Return [x, y] of the center of cell containing provided text 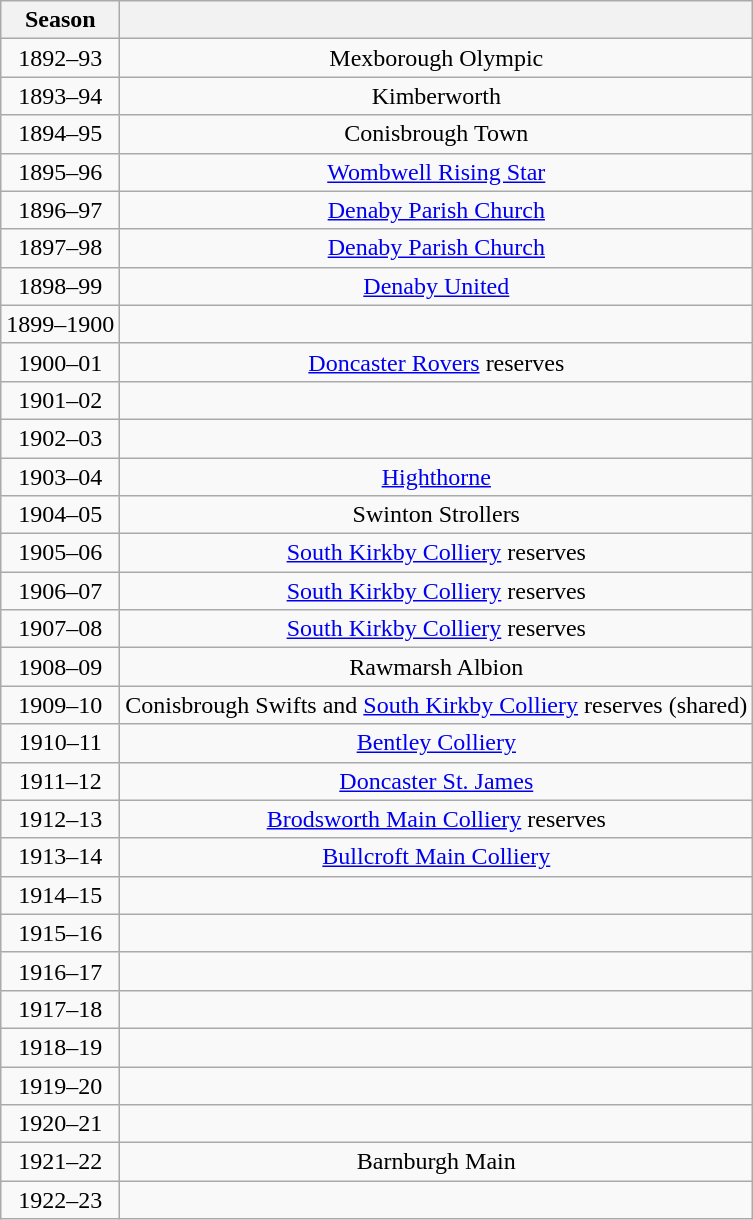
1908–09 [60, 667]
1917–18 [60, 1009]
1897–98 [60, 248]
1916–17 [60, 971]
1898–99 [60, 286]
1903–04 [60, 477]
1920–21 [60, 1124]
1894–95 [60, 134]
Doncaster Rovers reserves [436, 362]
1910–11 [60, 743]
1892–93 [60, 58]
Brodsworth Main Colliery reserves [436, 819]
1915–16 [60, 933]
Mexborough Olympic [436, 58]
1901–02 [60, 400]
Bullcroft Main Colliery [436, 857]
1895–96 [60, 172]
1906–07 [60, 591]
Doncaster St. James [436, 781]
Conisbrough Swifts and South Kirkby Colliery reserves (shared) [436, 705]
Bentley Colliery [436, 743]
1911–12 [60, 781]
1893–94 [60, 96]
1899–1900 [60, 324]
1904–05 [60, 515]
1914–15 [60, 895]
Denaby United [436, 286]
1905–06 [60, 553]
Swinton Strollers [436, 515]
Kimberworth [436, 96]
1902–03 [60, 438]
Highthorne [436, 477]
1918–19 [60, 1047]
1909–10 [60, 705]
1919–20 [60, 1085]
Barnburgh Main [436, 1162]
Conisbrough Town [436, 134]
1907–08 [60, 629]
1921–22 [60, 1162]
Rawmarsh Albion [436, 667]
1922–23 [60, 1200]
Season [60, 20]
1900–01 [60, 362]
1912–13 [60, 819]
1913–14 [60, 857]
1896–97 [60, 210]
Wombwell Rising Star [436, 172]
